Search for the cell housing the specified text and yield its (x, y) center coordinate. 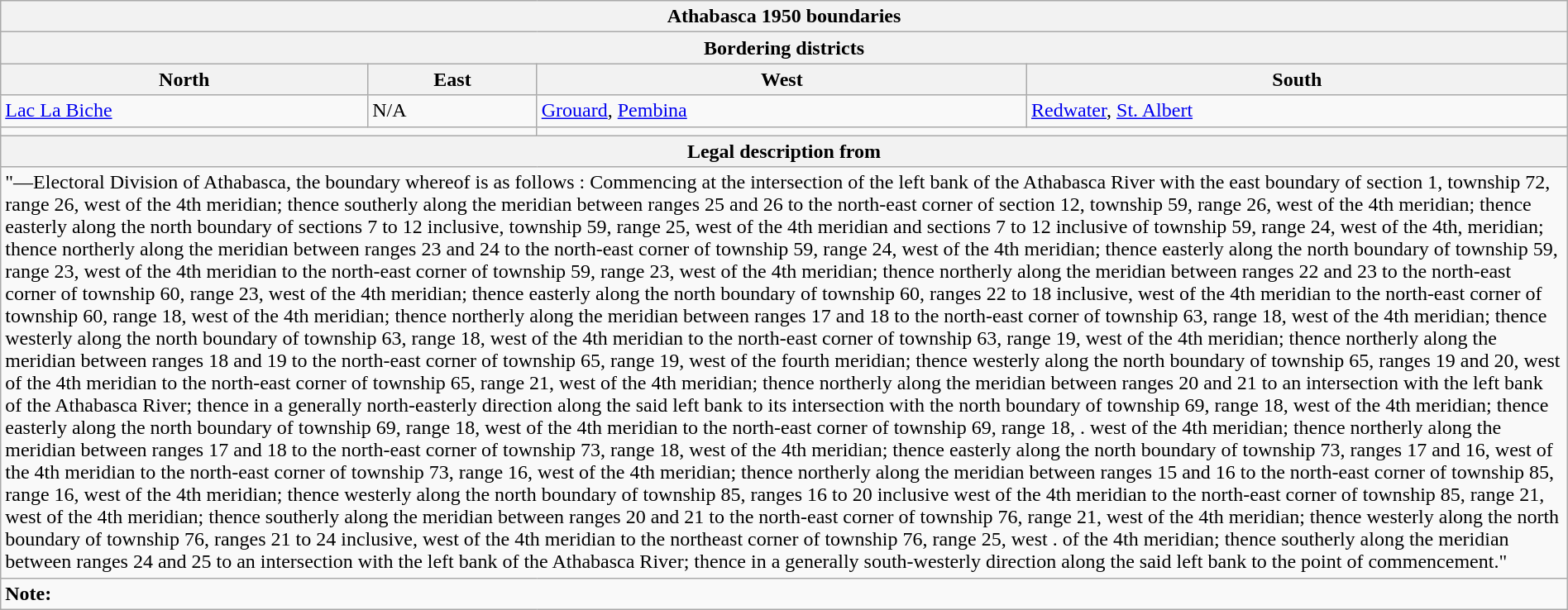
Athabasca 1950 boundaries (784, 17)
West (782, 79)
N/A (453, 111)
Redwater, St. Albert (1298, 111)
Legal description from (784, 151)
Note: (784, 593)
South (1298, 79)
East (453, 79)
North (184, 79)
Grouard, Pembina (782, 111)
Lac La Biche (184, 111)
Bordering districts (784, 48)
